Scan for the cell matching the given text and deliver its (x, y) coordinate at center. 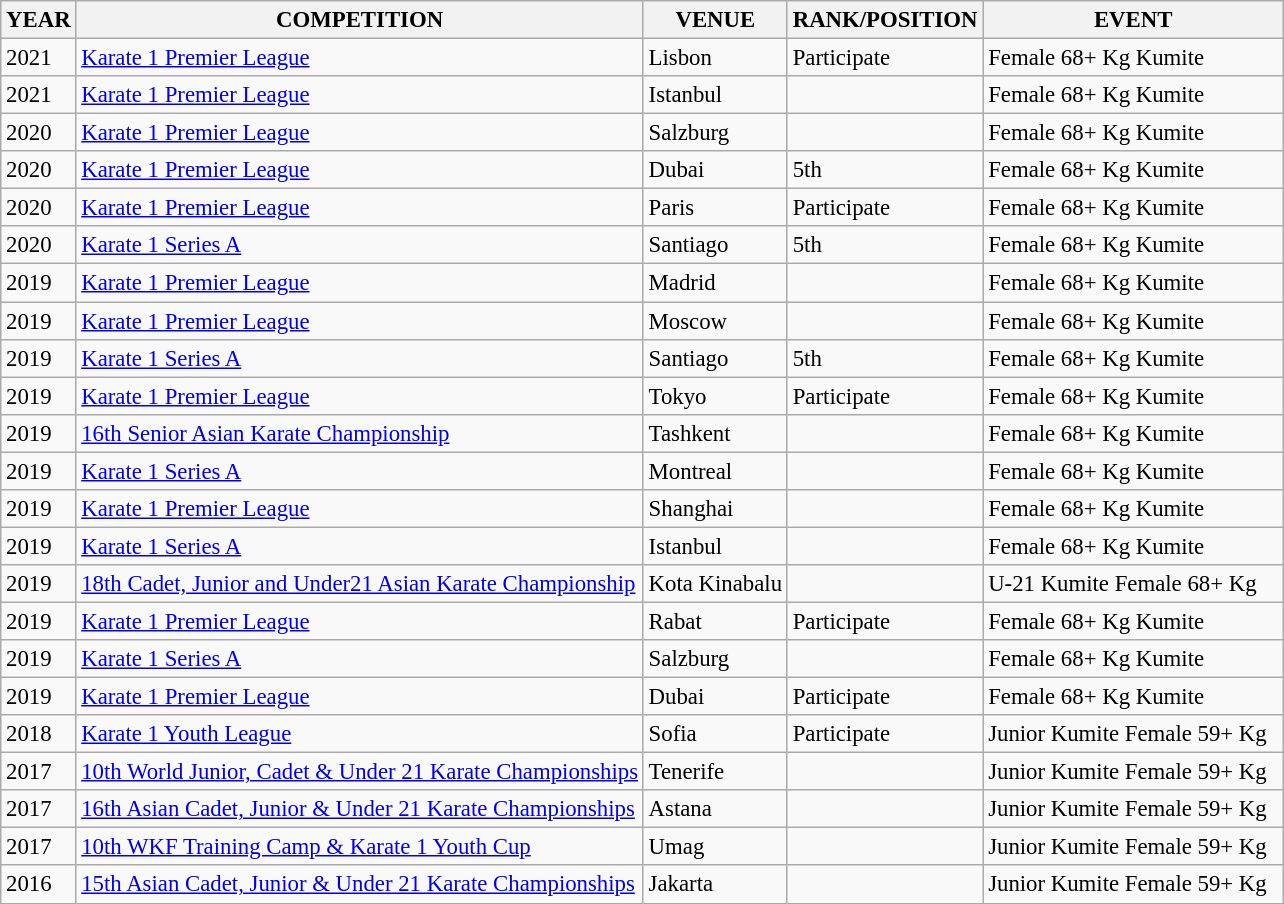
COMPETITION (360, 20)
16th Asian Cadet, Junior & Under 21 Karate Championships (360, 809)
Sofia (715, 734)
Paris (715, 208)
RANK/POSITION (884, 20)
Madrid (715, 283)
Jakarta (715, 885)
EVENT (1134, 20)
Umag (715, 847)
Tokyo (715, 396)
Karate 1 Youth League (360, 734)
Tashkent (715, 433)
Shanghai (715, 509)
10th World Junior, Cadet & Under 21 Karate Championships (360, 772)
YEAR (38, 20)
2016 (38, 885)
16th Senior Asian Karate Championship (360, 433)
Kota Kinabalu (715, 584)
Astana (715, 809)
Lisbon (715, 58)
Rabat (715, 621)
Montreal (715, 471)
18th Cadet, Junior and Under21 Asian Karate Championship (360, 584)
2018 (38, 734)
Tenerife (715, 772)
15th Asian Cadet, Junior & Under 21 Karate Championships (360, 885)
10th WKF Training Camp & Karate 1 Youth Cup (360, 847)
VENUE (715, 20)
U-21 Kumite Female 68+ Kg (1134, 584)
Moscow (715, 321)
